Capture the cell that displays the provided text and extract its (X, Y) central coordinate. 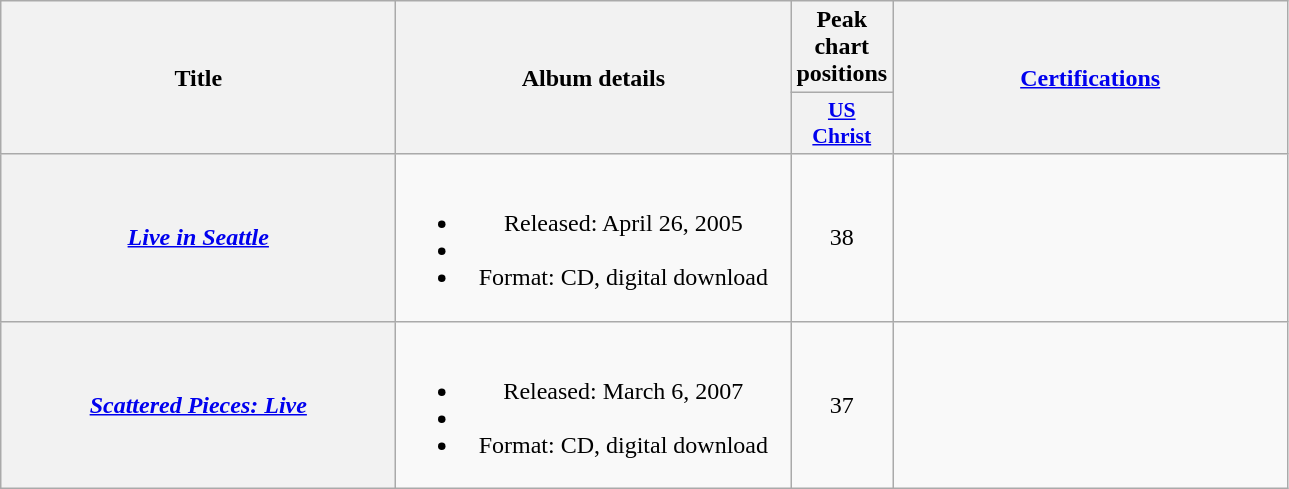
Peak chart positions (842, 47)
Released: April 26, 2005Format: CD, digital download (594, 238)
Title (198, 78)
USChrist (842, 124)
Live in Seattle (198, 238)
Album details (594, 78)
38 (842, 238)
Scattered Pieces: Live (198, 404)
Released: March 6, 2007Format: CD, digital download (594, 404)
Certifications (1090, 78)
37 (842, 404)
